For the text-containing cell, return its midpoint in (x, y) coordinate format. 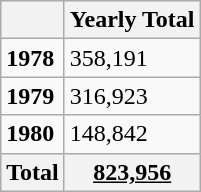
358,191 (132, 58)
1979 (33, 96)
316,923 (132, 96)
Total (33, 172)
1980 (33, 134)
1978 (33, 58)
148,842 (132, 134)
823,956 (132, 172)
Yearly Total (132, 20)
